Return the [X, Y] coordinate for the center point of the cell that contains the specified text.  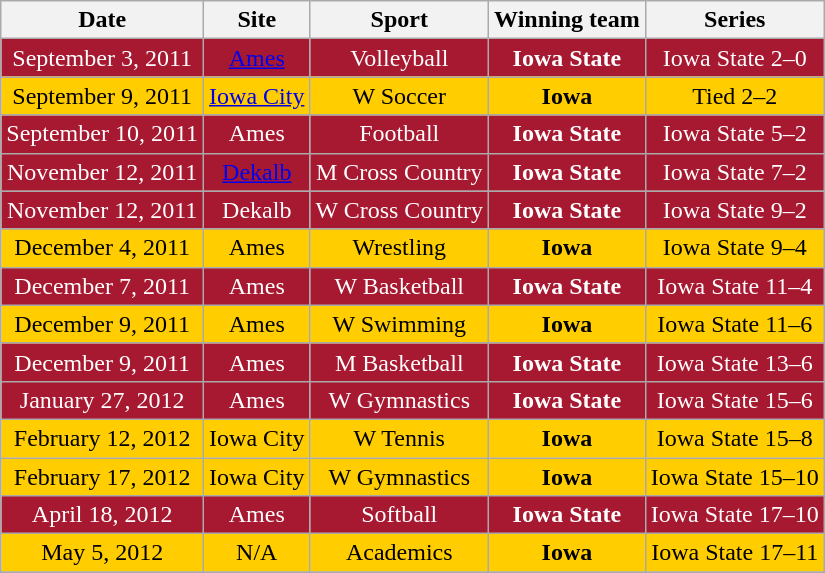
Iowa State 11–6 [734, 324]
January 27, 2012 [102, 400]
September 10, 2011 [102, 134]
Wrestling [400, 248]
Series [734, 20]
W Cross Country [400, 210]
Volleyball [400, 58]
Tied 2–2 [734, 96]
September 9, 2011 [102, 96]
Sport [400, 20]
Academics [400, 553]
Site [257, 20]
December 4, 2011 [102, 248]
N/A [257, 553]
Winning team [568, 20]
Football [400, 134]
Iowa State 17–10 [734, 515]
M Basketball [400, 362]
Iowa State 7–2 [734, 172]
W Swimming [400, 324]
April 18, 2012 [102, 515]
Iowa State 2–0 [734, 58]
Iowa State 15–10 [734, 477]
Iowa State 13–6 [734, 362]
December 7, 2011 [102, 286]
Iowa State 11–4 [734, 286]
M Cross Country [400, 172]
February 17, 2012 [102, 477]
W Tennis [400, 438]
Iowa State 9–2 [734, 210]
May 5, 2012 [102, 553]
Softball [400, 515]
W Soccer [400, 96]
February 12, 2012 [102, 438]
W Basketball [400, 286]
Iowa State 5–2 [734, 134]
Iowa State 9–4 [734, 248]
Iowa State 17–11 [734, 553]
Date [102, 20]
September 3, 2011 [102, 58]
Iowa State 15–8 [734, 438]
Iowa State 15–6 [734, 400]
